Provide the (x, y) coordinate of the cell's center where the given text is located.  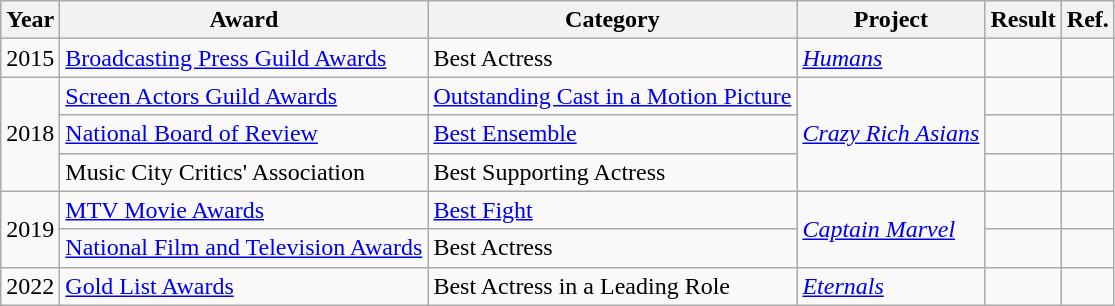
Ref. (1088, 20)
National Board of Review (244, 134)
National Film and Television Awards (244, 248)
Project (891, 20)
Best Supporting Actress (612, 172)
Category (612, 20)
Best Ensemble (612, 134)
Captain Marvel (891, 229)
Humans (891, 58)
Crazy Rich Asians (891, 134)
2019 (30, 229)
Screen Actors Guild Awards (244, 96)
Gold List Awards (244, 286)
2015 (30, 58)
MTV Movie Awards (244, 210)
Year (30, 20)
Eternals (891, 286)
Best Fight (612, 210)
Broadcasting Press Guild Awards (244, 58)
2022 (30, 286)
2018 (30, 134)
Result (1023, 20)
Music City Critics' Association (244, 172)
Best Actress in a Leading Role (612, 286)
Outstanding Cast in a Motion Picture (612, 96)
Award (244, 20)
